Extract the (X, Y) coordinate from the center of the cell holding the provided text.  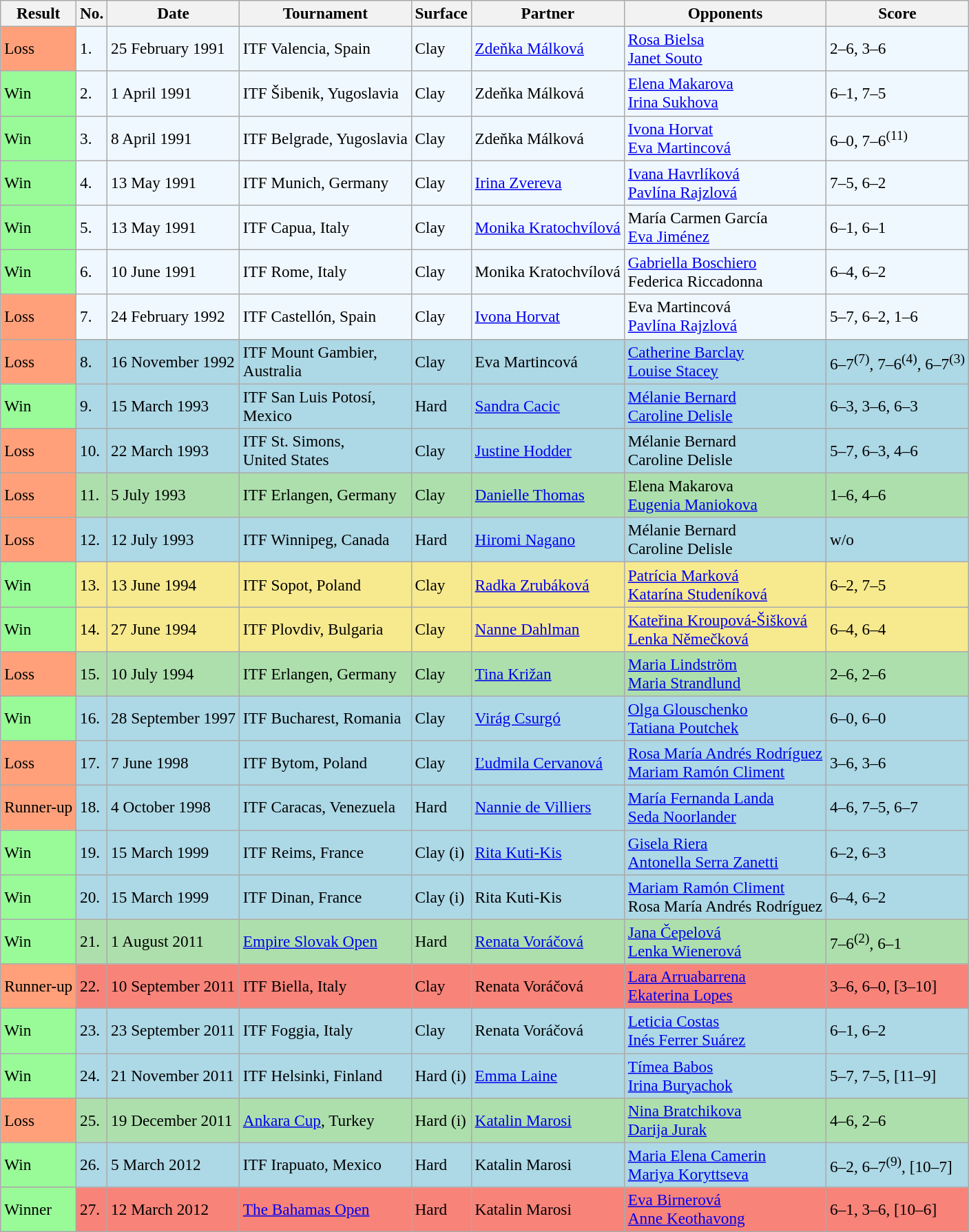
Date (174, 13)
ITF Bucharest, Romania (325, 718)
Rosa Bielsa Janet Souto (725, 48)
The Bahamas Open (325, 1209)
6–1, 6–2 (898, 1031)
Partner (548, 13)
Tina Križan (548, 674)
4–6, 7–5, 6–7 (898, 808)
14. (92, 628)
4 October 1998 (174, 808)
Danielle Thomas (548, 495)
ITF Helsinki, Finland (325, 1075)
6–1, 7–5 (898, 94)
ITF Valencia, Spain (325, 48)
Elena Makarova Eugenia Maniokova (725, 495)
ITF Bytom, Poland (325, 763)
5 July 1993 (174, 495)
22 March 1993 (174, 451)
16 November 1992 (174, 361)
2–6, 2–6 (898, 674)
Elena Makarova Irina Sukhova (725, 94)
5–7, 7–5, [11–9] (898, 1075)
Virág Csurgó (548, 718)
Patrícia Marková Katarína Studeníková (725, 584)
3–6, 6–0, [3–10] (898, 985)
25 February 1991 (174, 48)
w/o (898, 540)
12 March 2012 (174, 1209)
4–6, 2–6 (898, 1120)
Catherine Barclay Louise Stacey (725, 361)
Eva Martincová Pavlína Rajzlová (725, 317)
10 September 2011 (174, 985)
27. (92, 1209)
Gisela Riera Antonella Serra Zanetti (725, 852)
2–6, 3–6 (898, 48)
Ankara Cup, Turkey (325, 1120)
Tournament (325, 13)
ITF Castellón, Spain (325, 317)
12 July 1993 (174, 540)
Rosa María Andrés Rodríguez Mariam Ramón Climent (725, 763)
1 April 1991 (174, 94)
Ivona Horvat Eva Martincová (725, 138)
2. (92, 94)
10 July 1994 (174, 674)
ITF Capua, Italy (325, 227)
18. (92, 808)
Sandra Cacic (548, 405)
13. (92, 584)
Justine Hodder (548, 451)
Nina Bratchikova Darija Jurak (725, 1120)
7 June 1998 (174, 763)
Tímea Babos Irina Buryachok (725, 1075)
Jana Čepelová Lenka Wienerová (725, 941)
Eva Birnerová Anne Keothavong (725, 1209)
Result (39, 13)
ITF Plovdiv, Bulgaria (325, 628)
8 April 1991 (174, 138)
María Fernanda Landa Seda Noorlander (725, 808)
Leticia Costas Inés Ferrer Suárez (725, 1031)
1. (92, 48)
ITF Munich, Germany (325, 182)
ITF Sopot, Poland (325, 584)
3–6, 3–6 (898, 763)
ITF Rome, Italy (325, 271)
ITF St. Simons, United States (325, 451)
Radka Zrubáková (548, 584)
23 September 2011 (174, 1031)
Kateřina Kroupová-Šišková Lenka Němečková (725, 628)
Opponents (725, 13)
27 June 1994 (174, 628)
6. (92, 271)
3. (92, 138)
ITF Biella, Italy (325, 985)
Score (898, 13)
Maria Lindström Maria Strandlund (725, 674)
20. (92, 897)
25. (92, 1120)
10 June 1991 (174, 271)
6–7(7), 7–6(4), 6–7(3) (898, 361)
Gabriella Boschiero Federica Riccadonna (725, 271)
7–5, 6–2 (898, 182)
5. (92, 227)
9. (92, 405)
17. (92, 763)
21. (92, 941)
Winner (39, 1209)
ITF Dinan, France (325, 897)
Mariam Ramón Climent Rosa María Andrés Rodríguez (725, 897)
15 March 1993 (174, 405)
ITF Foggia, Italy (325, 1031)
Empire Slovak Open (325, 941)
Ivona Horvat (548, 317)
6–3, 3–6, 6–3 (898, 405)
11. (92, 495)
5 March 2012 (174, 1164)
ITF Belgrade, Yugoslavia (325, 138)
16. (92, 718)
Emma Laine (548, 1075)
5–7, 6–3, 4–6 (898, 451)
10. (92, 451)
26. (92, 1164)
15. (92, 674)
Eva Martincová (548, 361)
1–6, 4–6 (898, 495)
13 June 1994 (174, 584)
Hiromi Nagano (548, 540)
7. (92, 317)
ITF Caracas, Venezuela (325, 808)
Ľudmila Cervanová (548, 763)
ITF San Luis Potosí, Mexico (325, 405)
Olga Glouschenko Tatiana Poutchek (725, 718)
19. (92, 852)
Irina Zvereva (548, 182)
28 September 1997 (174, 718)
22. (92, 985)
ITF Šibenik, Yugoslavia (325, 94)
5–7, 6–2, 1–6 (898, 317)
12. (92, 540)
6–1, 6–1 (898, 227)
23. (92, 1031)
ITF Reims, France (325, 852)
Surface (441, 13)
ITF Mount Gambier, Australia (325, 361)
4. (92, 182)
8. (92, 361)
19 December 2011 (174, 1120)
24. (92, 1075)
6–0, 7–6(11) (898, 138)
Nanne Dahlman (548, 628)
ITF Winnipeg, Canada (325, 540)
6–2, 7–5 (898, 584)
6–4, 6–4 (898, 628)
María Carmen García Eva Jiménez (725, 227)
1 August 2011 (174, 941)
No. (92, 13)
Ivana Havrlíková Pavlína Rajzlová (725, 182)
Lara Arruabarrena Ekaterina Lopes (725, 985)
6–0, 6–0 (898, 718)
24 February 1992 (174, 317)
6–2, 6–7(9), [10–7] (898, 1164)
ITF Irapuato, Mexico (325, 1164)
21 November 2011 (174, 1075)
6–1, 3–6, [10–6] (898, 1209)
Nannie de Villiers (548, 808)
6–2, 6–3 (898, 852)
7–6(2), 6–1 (898, 941)
Maria Elena Camerin Mariya Koryttseva (725, 1164)
